From the cell containing the given text, extract its center point as (X, Y) coordinate. 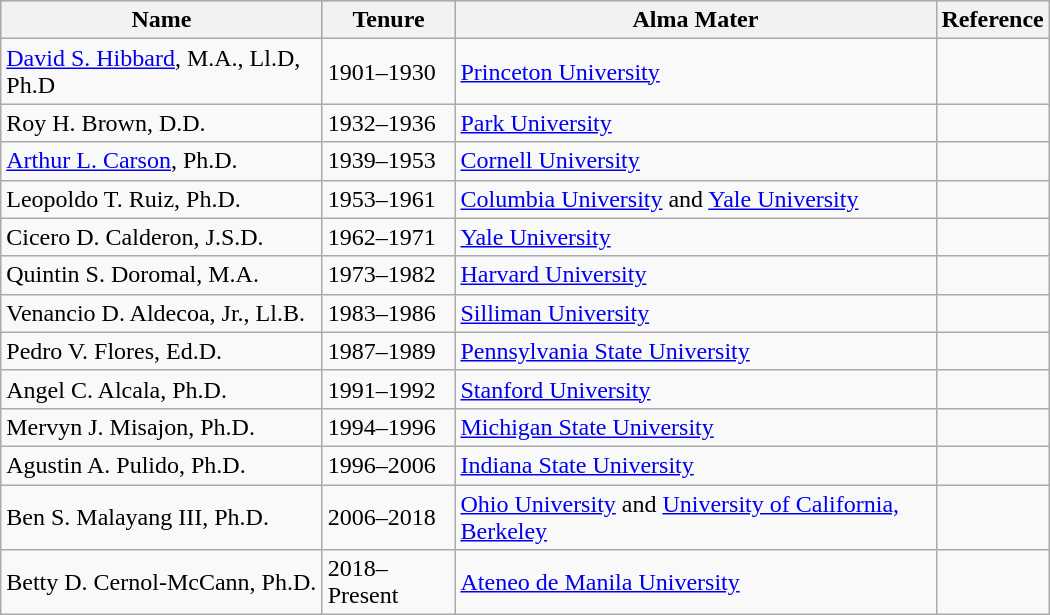
Princeton University (696, 72)
Ateneo de Manila University (696, 582)
Agustin A. Pulido, Ph.D. (162, 465)
Indiana State University (696, 465)
Harvard University (696, 275)
1994–1996 (388, 427)
Roy H. Brown, D.D. (162, 123)
Ben S. Malayang III, Ph.D. (162, 516)
2006–2018 (388, 516)
1987–1989 (388, 351)
Silliman University (696, 313)
1901–1930 (388, 72)
1932–1936 (388, 123)
Cornell University (696, 161)
Park University (696, 123)
Venancio D. Aldecoa, Jr., Ll.B. (162, 313)
Name (162, 20)
1996–2006 (388, 465)
Alma Mater (696, 20)
Yale University (696, 237)
1991–1992 (388, 389)
Mervyn J. Misajon, Ph.D. (162, 427)
Angel C. Alcala, Ph.D. (162, 389)
1973–1982 (388, 275)
Leopoldo T. Ruiz, Ph.D. (162, 199)
Reference (992, 20)
Tenure (388, 20)
Michigan State University (696, 427)
1983–1986 (388, 313)
David S. Hibbard, M.A., Ll.D, Ph.D (162, 72)
Pennsylvania State University (696, 351)
Betty D. Cernol-McCann, Ph.D. (162, 582)
Cicero D. Calderon, J.S.D. (162, 237)
1962–1971 (388, 237)
Ohio University and University of California, Berkeley (696, 516)
Columbia University and Yale University (696, 199)
Stanford University (696, 389)
2018–Present (388, 582)
Arthur L. Carson, Ph.D. (162, 161)
Quintin S. Doromal, M.A. (162, 275)
1939–1953 (388, 161)
1953–1961 (388, 199)
Pedro V. Flores, Ed.D. (162, 351)
